Find where the given text appears and provide that cell's center as (X, Y) coordinate. 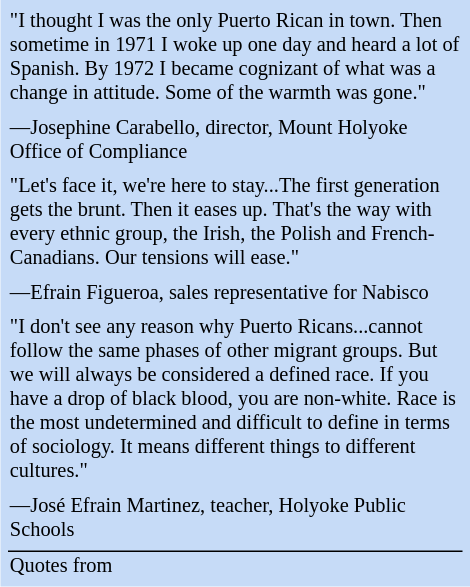
—Efrain Figueroa, sales representative for Nabisco (235, 292)
Quotes from (235, 564)
—José Efrain Martinez, teacher, Holyoke Public Schools (235, 518)
—Josephine Carabello, director, Mount Holyoke Office of Compliance (235, 140)
